Provide the [x, y] coordinate of the cell's center where the given text is located.  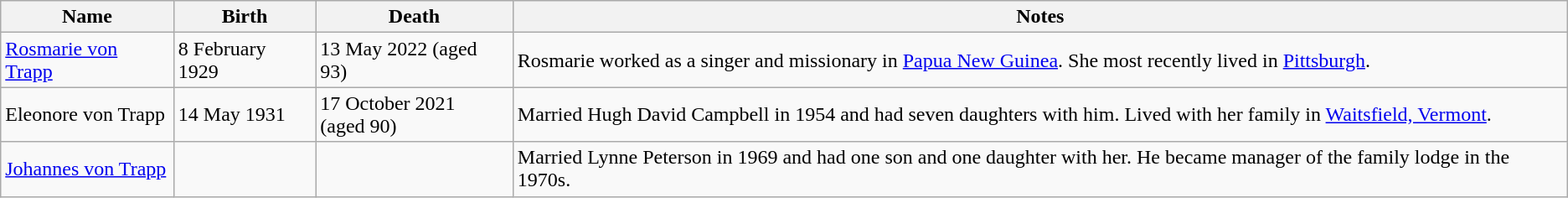
14 May 1931 [245, 114]
Notes [1040, 17]
Rosmarie von Trapp [87, 60]
8 February 1929 [245, 60]
Birth [245, 17]
Married Lynne Peterson in 1969 and had one son and one daughter with her. He became manager of the family lodge in the 1970s. [1040, 169]
Name [87, 17]
13 May 2022 (aged 93) [415, 60]
Johannes von Trapp [87, 169]
17 October 2021(aged 90) [415, 114]
Rosmarie worked as a singer and missionary in Papua New Guinea. She most recently lived in Pittsburgh. [1040, 60]
Married Hugh David Campbell in 1954 and had seven daughters with him. Lived with her family in Waitsfield, Vermont. [1040, 114]
Eleonore von Trapp [87, 114]
Death [415, 17]
